From the cell containing the given text, extract its center point as [x, y] coordinate. 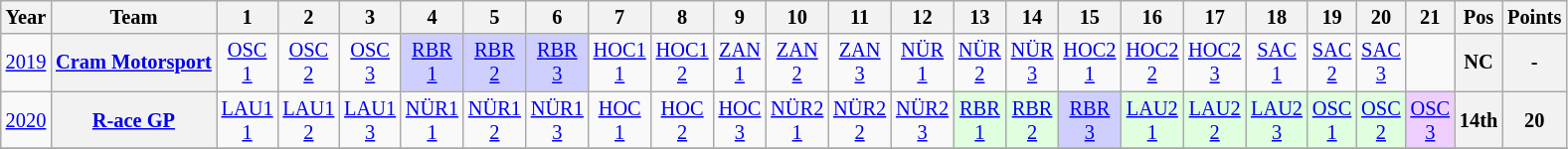
NÜR21 [797, 120]
NC [1479, 63]
HOC22 [1151, 63]
14 [1032, 17]
SAC3 [1380, 63]
ZAN1 [740, 63]
12 [923, 17]
HOC23 [1215, 63]
21 [1430, 17]
1 [248, 17]
15 [1090, 17]
ZAN3 [859, 63]
NÜR1 [923, 63]
NÜR11 [432, 120]
Team [133, 17]
5 [495, 17]
HOC11 [620, 63]
NÜR3 [1032, 63]
Cram Motorsport [133, 63]
4 [432, 17]
2 [308, 17]
HOC3 [740, 120]
LAU23 [1277, 120]
HOC2 [682, 120]
NÜR22 [859, 120]
LAU22 [1215, 120]
13 [980, 17]
10 [797, 17]
17 [1215, 17]
HOC12 [682, 63]
LAU13 [370, 120]
HOC21 [1090, 63]
NÜR23 [923, 120]
LAU11 [248, 120]
NÜR13 [557, 120]
R-ace GP [133, 120]
- [1534, 63]
2019 [26, 63]
18 [1277, 17]
Pos [1479, 17]
Points [1534, 17]
HOC1 [620, 120]
19 [1332, 17]
ZAN2 [797, 63]
NÜR12 [495, 120]
SAC2 [1332, 63]
NÜR2 [980, 63]
3 [370, 17]
11 [859, 17]
Year [26, 17]
16 [1151, 17]
LAU12 [308, 120]
8 [682, 17]
9 [740, 17]
2020 [26, 120]
LAU21 [1151, 120]
SAC1 [1277, 63]
7 [620, 17]
14th [1479, 120]
6 [557, 17]
